Return [x, y] of the center of cell containing provided text 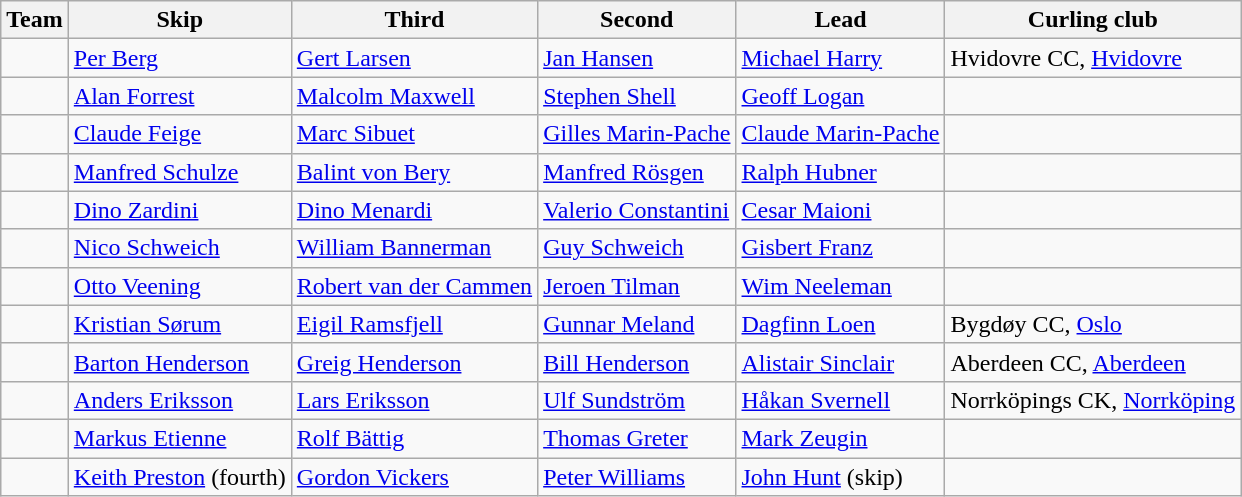
Otto Veening [180, 286]
Ulf Sundström [637, 400]
Kristian Sørum [180, 324]
Wim Neeleman [840, 286]
Skip [180, 20]
Geoff Logan [840, 96]
Bill Henderson [637, 362]
Anders Eriksson [180, 400]
Gordon Vickers [414, 477]
Dagfinn Loen [840, 324]
Keith Preston (fourth) [180, 477]
Balint von Bery [414, 172]
Ralph Hubner [840, 172]
Stephen Shell [637, 96]
Marc Sibuet [414, 134]
Hvidovre CC, Hvidovre [1093, 58]
Jan Hansen [637, 58]
Barton Henderson [180, 362]
Rolf Bättig [414, 438]
Aberdeen CC, Aberdeen [1093, 362]
Mark Zeugin [840, 438]
Eigil Ramsfjell [414, 324]
Per Berg [180, 58]
Dino Zardini [180, 210]
Nico Schweich [180, 248]
Norrköpings CK, Norrköping [1093, 400]
Michael Harry [840, 58]
Manfred Rösgen [637, 172]
Thomas Greter [637, 438]
Peter Williams [637, 477]
Lars Eriksson [414, 400]
Alistair Sinclair [840, 362]
Team [35, 20]
Cesar Maioni [840, 210]
Gert Larsen [414, 58]
John Hunt (skip) [840, 477]
Gisbert Franz [840, 248]
Jeroen Tilman [637, 286]
Lead [840, 20]
Second [637, 20]
Robert van der Cammen [414, 286]
Markus Etienne [180, 438]
Claude Marin-Pache [840, 134]
Curling club [1093, 20]
Håkan Svernell [840, 400]
Bygdøy CC, Oslo [1093, 324]
Gunnar Meland [637, 324]
Dino Menardi [414, 210]
Valerio Constantini [637, 210]
Malcolm Maxwell [414, 96]
Manfred Schulze [180, 172]
Gilles Marin-Pache [637, 134]
Alan Forrest [180, 96]
Greig Henderson [414, 362]
Guy Schweich [637, 248]
Claude Feige [180, 134]
Third [414, 20]
William Bannerman [414, 248]
